Output the [X, Y] coordinate of the center of the cell containing the given text.  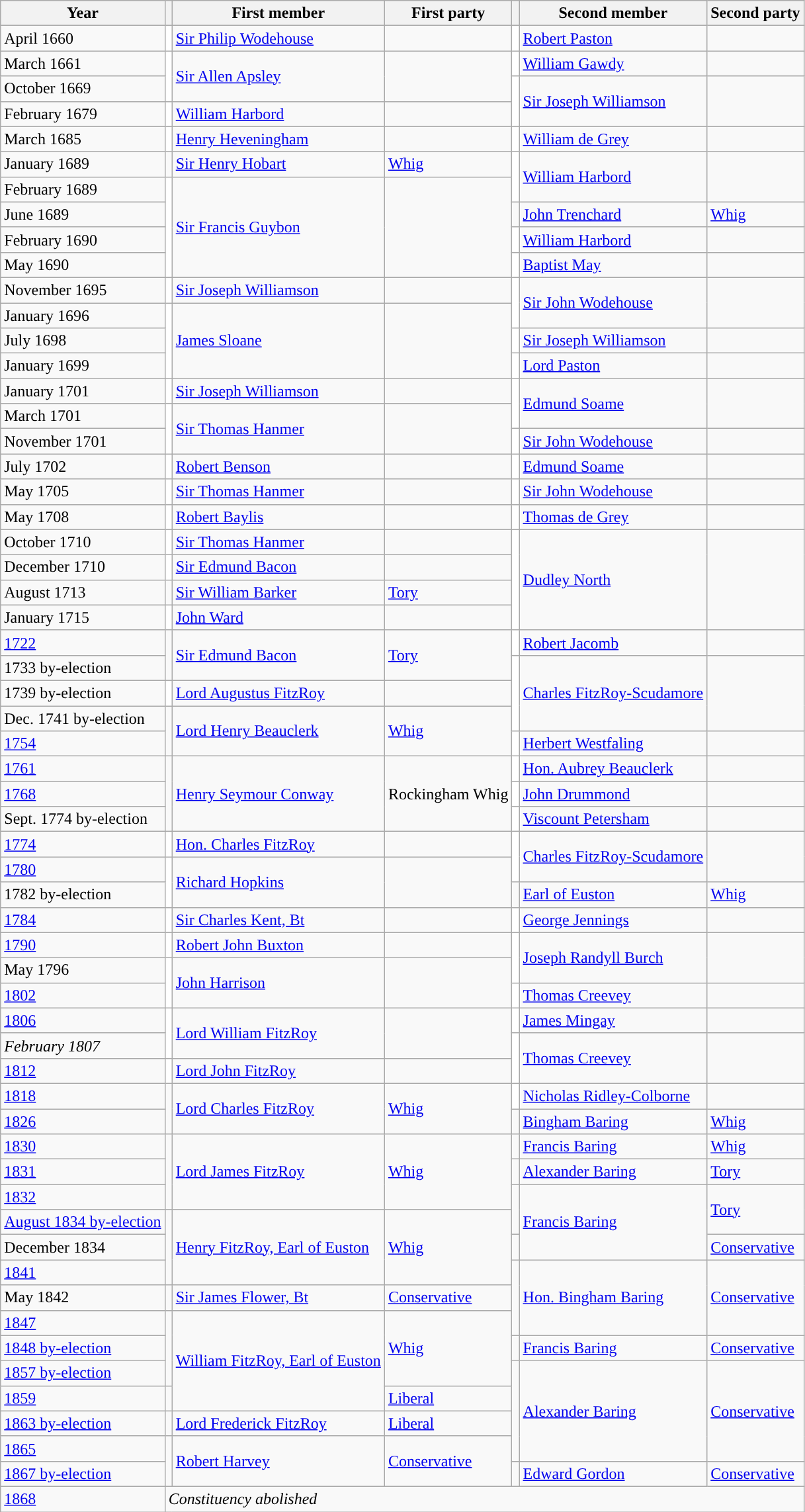
1818 [83, 1096]
1790 [83, 945]
1780 [83, 869]
Robert John Buxton [278, 945]
Lord Charles FitzRoy [278, 1108]
1831 [83, 1172]
William Gawdy [613, 64]
1722 [83, 643]
Lord William FitzRoy [278, 1033]
August 1834 by-election [83, 1222]
Lord James FitzRoy [278, 1172]
May 1842 [83, 1298]
December 1834 [83, 1247]
Hon. Bingham Baring [613, 1298]
Thomas de Grey [613, 517]
February 1689 [83, 189]
John Trenchard [613, 214]
1733 by-election [83, 668]
Hon. Charles FitzRoy [278, 844]
Lord Frederick FitzRoy [278, 1423]
Robert Jacomb [613, 643]
1826 [83, 1122]
Sir James Flower, Bt [278, 1298]
Second member [613, 13]
1832 [83, 1197]
1830 [83, 1147]
November 1701 [83, 441]
Sir Allen Apsley [278, 76]
1863 by-election [83, 1423]
Sir Henry Hobart [278, 164]
First member [278, 13]
1859 [83, 1398]
Bingham Baring [613, 1122]
1774 [83, 844]
1857 by-election [83, 1373]
Robert Baylis [278, 517]
February 1807 [83, 1045]
Henry Seymour Conway [278, 794]
John Drummond [613, 794]
October 1710 [83, 542]
March 1701 [83, 416]
Sir Francis Guybon [278, 227]
Herbert Westfaling [613, 744]
1802 [83, 995]
Richard Hopkins [278, 882]
Dec. 1741 by-election [83, 718]
1812 [83, 1071]
Constituency abolished [484, 1499]
Nicholas Ridley-Colborne [613, 1096]
December 1710 [83, 567]
July 1702 [83, 467]
June 1689 [83, 214]
Robert Benson [278, 467]
John Ward [278, 617]
Lord Henry Beauclerk [278, 731]
Lord John FitzRoy [278, 1071]
George Jennings [613, 920]
February 1679 [83, 114]
Henry FitzRoy, Earl of Euston [278, 1247]
Sir William Barker [278, 592]
Year [83, 13]
Dudley North [613, 580]
May 1705 [83, 492]
Sir Philip Wodehouse [278, 38]
August 1713 [83, 592]
January 1699 [83, 366]
Henry Heveningham [278, 139]
William FitzRoy, Earl of Euston [278, 1360]
Joseph Randyll Burch [613, 957]
First party [448, 13]
January 1689 [83, 164]
1848 by-election [83, 1348]
Robert Harvey [278, 1461]
July 1698 [83, 341]
Sept. 1774 by-election [83, 819]
Viscount Petersham [613, 819]
November 1695 [83, 290]
Second party [755, 13]
1754 [83, 744]
February 1690 [83, 240]
Lord Paston [613, 366]
1739 by-election [83, 693]
William de Grey [613, 139]
January 1696 [83, 316]
Lord Augustus FitzRoy [278, 693]
James Sloane [278, 341]
Hon. Aubrey Beauclerk [613, 769]
January 1715 [83, 617]
Robert Paston [613, 38]
John Harrison [278, 983]
May 1796 [83, 970]
1865 [83, 1448]
1841 [83, 1272]
May 1708 [83, 517]
1868 [83, 1499]
1761 [83, 769]
March 1685 [83, 139]
October 1669 [83, 89]
James Mingay [613, 1020]
1782 by-election [83, 895]
1768 [83, 794]
Earl of Euston [613, 895]
Edward Gordon [613, 1474]
1847 [83, 1323]
1867 by-election [83, 1474]
May 1690 [83, 265]
1784 [83, 920]
1806 [83, 1020]
Sir Charles Kent, Bt [278, 920]
March 1661 [83, 64]
Baptist May [613, 265]
April 1660 [83, 38]
January 1701 [83, 391]
Rockingham Whig [448, 794]
